Pinpoint the cell where the given text exists, returning its [X, Y] midpoint coordinate. 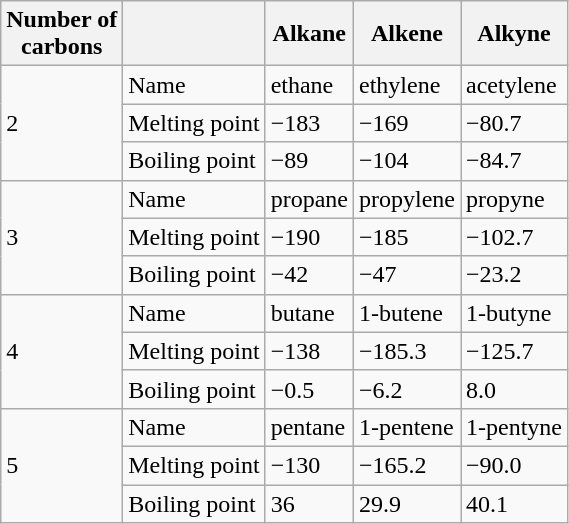
3 [62, 237]
1-butyne [514, 313]
ethylene [406, 85]
−138 [309, 351]
butane [309, 313]
−6.2 [406, 389]
ethane [309, 85]
−0.5 [309, 389]
1-pentyne [514, 427]
Alkyne [514, 34]
1-butene [406, 313]
propane [309, 199]
36 [309, 503]
−125.7 [514, 351]
pentane [309, 427]
−90.0 [514, 465]
−104 [406, 161]
−80.7 [514, 123]
4 [62, 351]
29.9 [406, 503]
Number ofcarbons [62, 34]
5 [62, 465]
propyne [514, 199]
propylene [406, 199]
−23.2 [514, 275]
−47 [406, 275]
−190 [309, 237]
−130 [309, 465]
acetylene [514, 85]
Alkane [309, 34]
−89 [309, 161]
8.0 [514, 389]
−185 [406, 237]
−183 [309, 123]
40.1 [514, 503]
−185.3 [406, 351]
2 [62, 123]
−169 [406, 123]
−84.7 [514, 161]
−42 [309, 275]
1-pentene [406, 427]
Alkene [406, 34]
−102.7 [514, 237]
−165.2 [406, 465]
